Detect which cell encompasses the target text, then output its [X, Y] center coordinate. 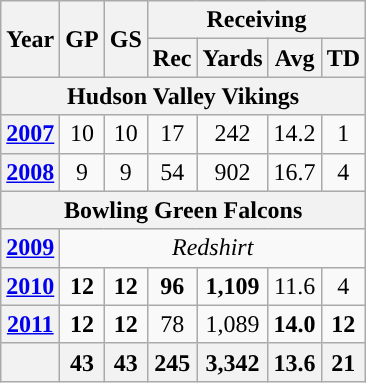
1,109 [232, 286]
2010 [30, 286]
Hudson Valley Vikings [184, 96]
17 [172, 134]
78 [172, 324]
Rec [172, 58]
54 [172, 172]
16.7 [294, 172]
96 [172, 286]
Avg [294, 58]
Bowling Green Falcons [184, 210]
3,342 [232, 362]
245 [172, 362]
14.2 [294, 134]
2007 [30, 134]
2009 [30, 248]
242 [232, 134]
2008 [30, 172]
Redshirt [213, 248]
Yards [232, 58]
GP [82, 39]
902 [232, 172]
11.6 [294, 286]
Receiving [256, 20]
Year [30, 39]
1,089 [232, 324]
GS [126, 39]
14.0 [294, 324]
13.6 [294, 362]
1 [343, 134]
21 [343, 362]
2011 [30, 324]
TD [343, 58]
